Search for the cell housing the specified text and yield its (X, Y) center coordinate. 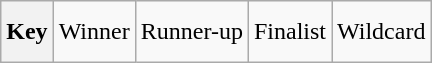
Runner-up (192, 32)
Winner (94, 32)
Key (27, 32)
Finalist (290, 32)
Wildcard (382, 32)
